Detect which cell encompasses the target text, then output its [x, y] center coordinate. 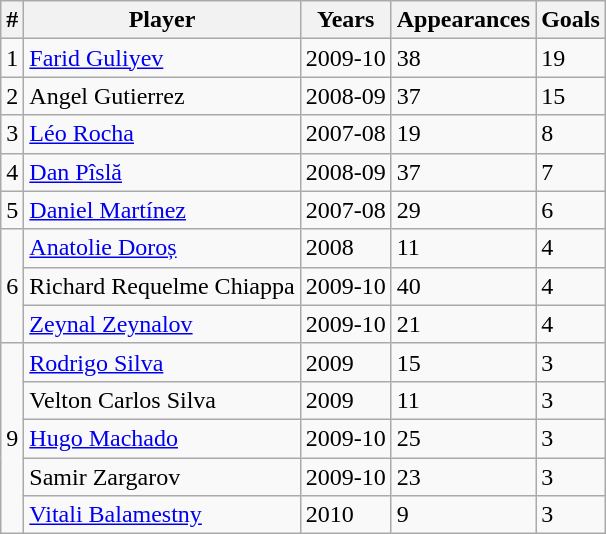
Dan Pîslă [162, 172]
Daniel Martínez [162, 210]
# [12, 20]
7 [571, 172]
40 [463, 286]
Angel Gutierrez [162, 96]
Vitali Balamestny [162, 515]
2 [12, 96]
29 [463, 210]
Rodrigo Silva [162, 362]
2008 [346, 248]
Years [346, 20]
8 [571, 134]
Goals [571, 20]
Léo Rocha [162, 134]
Hugo Machado [162, 438]
Player [162, 20]
23 [463, 477]
2010 [346, 515]
25 [463, 438]
5 [12, 210]
Appearances [463, 20]
Samir Zargarov [162, 477]
Farid Guliyev [162, 58]
Anatolie Doroș [162, 248]
Velton Carlos Silva [162, 400]
21 [463, 324]
1 [12, 58]
Zeynal Zeynalov [162, 324]
38 [463, 58]
Richard Requelme Chiappa [162, 286]
